Capture the cell that displays the provided text and extract its (x, y) central coordinate. 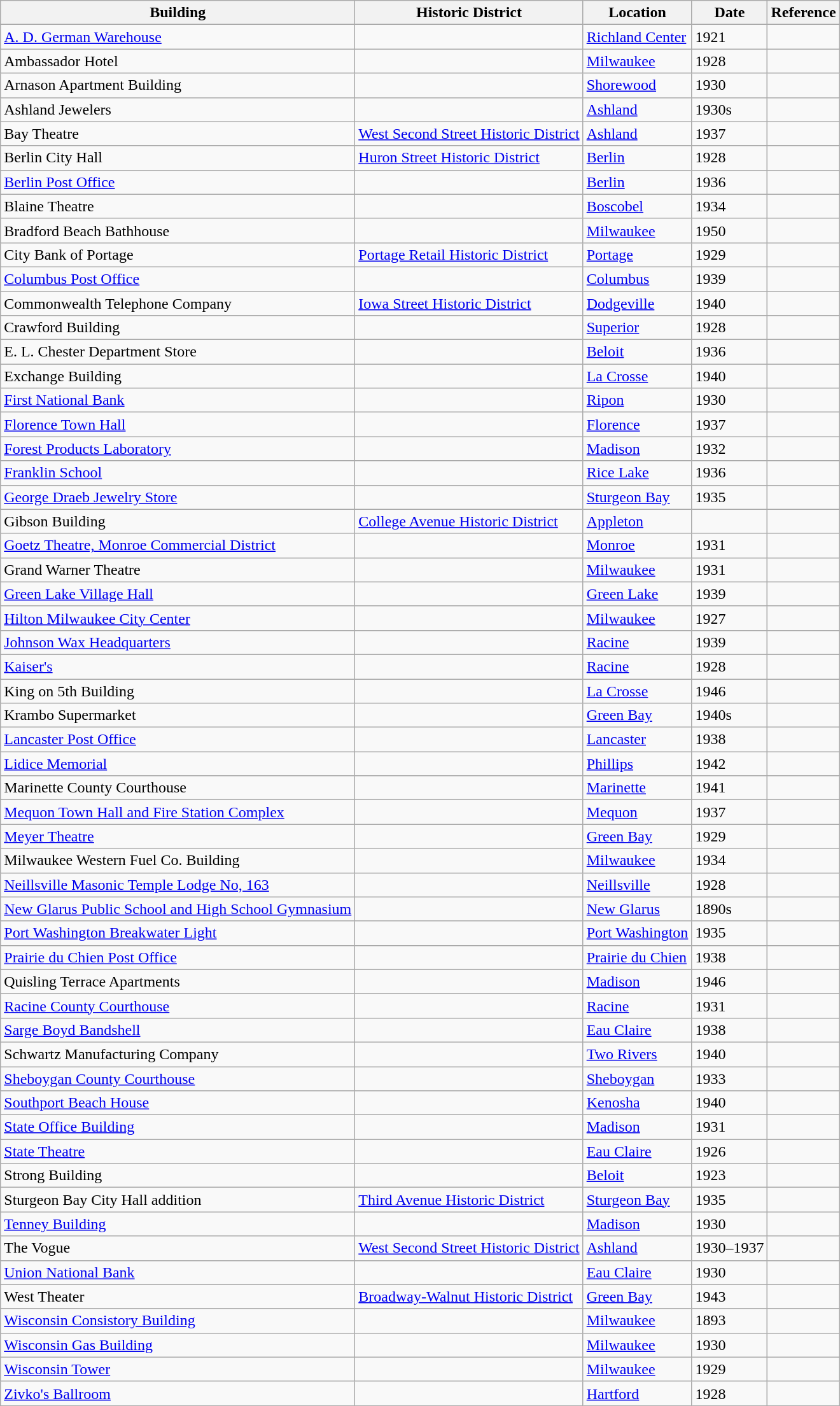
Reference (803, 13)
Appleton (638, 521)
Tenney Building (178, 1224)
Two Rivers (638, 1054)
Racine County Courthouse (178, 1006)
Mequon Town Hall and Fire Station Complex (178, 812)
Berlin City Hall (178, 158)
Date (729, 13)
1942 (729, 764)
Hartford (638, 1393)
State Office Building (178, 1127)
1926 (729, 1151)
Blaine Theatre (178, 206)
Sarge Boyd Bandshell (178, 1030)
Meyer Theatre (178, 836)
Portage (638, 255)
Wisconsin Tower (178, 1369)
Phillips (638, 764)
1933 (729, 1079)
Boscobel (638, 206)
Ripon (638, 400)
Bradford Beach Bathhouse (178, 230)
Johnson Wax Headquarters (178, 642)
Rice Lake (638, 473)
Ambassador Hotel (178, 61)
Prairie du Chien (638, 957)
Sheboygan (638, 1079)
Krambo Supermarket (178, 715)
Franklin School (178, 473)
Richland Center (638, 37)
New Glarus (638, 909)
1930s (729, 109)
Lancaster Post Office (178, 740)
Schwartz Manufacturing Company (178, 1054)
Exchange Building (178, 376)
College Avenue Historic District (469, 521)
Wisconsin Consistory Building (178, 1321)
Berlin Post Office (178, 182)
Iowa Street Historic District (469, 304)
Commonwealth Telephone Company (178, 304)
1927 (729, 618)
Portage Retail Historic District (469, 255)
A. D. German Warehouse (178, 37)
1921 (729, 37)
Lancaster (638, 740)
1932 (729, 449)
Zivko's Ballroom (178, 1393)
Historic District (469, 13)
Monroe (638, 545)
First National Bank (178, 400)
Florence Town Hall (178, 425)
Green Lake Village Hall (178, 594)
Bay Theatre (178, 134)
1940s (729, 715)
Neillsville Masonic Temple Lodge No, 163 (178, 885)
Gibson Building (178, 521)
Arnason Apartment Building (178, 85)
Hilton Milwaukee City Center (178, 618)
Strong Building (178, 1176)
Mequon (638, 812)
Sturgeon Bay City Hall addition (178, 1200)
Building (178, 13)
Dodgeville (638, 304)
Kenosha (638, 1103)
Third Avenue Historic District (469, 1200)
Milwaukee Western Fuel Co. Building (178, 861)
1923 (729, 1176)
1950 (729, 230)
The Vogue (178, 1248)
Marinette County Courthouse (178, 788)
Southport Beach House (178, 1103)
Superior (638, 328)
1943 (729, 1297)
Prairie du Chien Post Office (178, 957)
Goetz Theatre, Monroe Commercial District (178, 545)
Grand Warner Theatre (178, 570)
1890s (729, 909)
Marinette (638, 788)
West Theater (178, 1297)
George Draeb Jewelry Store (178, 497)
1930–1937 (729, 1248)
Quisling Terrace Apartments (178, 981)
Location (638, 13)
Green Lake (638, 594)
Union National Bank (178, 1272)
1941 (729, 788)
Wisconsin Gas Building (178, 1345)
E. L. Chester Department Store (178, 352)
Shorewood (638, 85)
1893 (729, 1321)
Forest Products Laboratory (178, 449)
City Bank of Portage (178, 255)
Lidice Memorial (178, 764)
Columbus (638, 279)
Broadway-Walnut Historic District (469, 1297)
Ashland Jewelers (178, 109)
State Theatre (178, 1151)
Crawford Building (178, 328)
Neillsville (638, 885)
King on 5th Building (178, 691)
Port Washington Breakwater Light (178, 933)
Kaiser's (178, 666)
New Glarus Public School and High School Gymnasium (178, 909)
Florence (638, 425)
Sheboygan County Courthouse (178, 1079)
Columbus Post Office (178, 279)
Huron Street Historic District (469, 158)
Port Washington (638, 933)
